Detect which cell encompasses the target text, then output its (x, y) center coordinate. 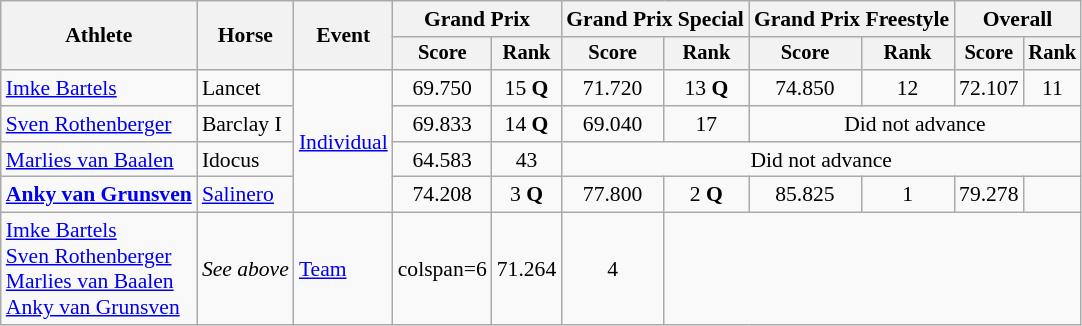
77.800 (612, 195)
Event (344, 36)
69.750 (442, 88)
Grand Prix (478, 19)
74.208 (442, 195)
69.040 (612, 124)
14 Q (526, 124)
Athlete (99, 36)
Grand Prix Freestyle (852, 19)
Grand Prix Special (655, 19)
Lancet (246, 88)
Marlies van Baalen (99, 160)
Salinero (246, 195)
Horse (246, 36)
Overall (1018, 19)
Team (344, 269)
1 (908, 195)
85.825 (805, 195)
4 (612, 269)
13 Q (706, 88)
Individual (344, 141)
Barclay I (246, 124)
3 Q (526, 195)
2 Q (706, 195)
69.833 (442, 124)
71.264 (526, 269)
Sven Rothenberger (99, 124)
71.720 (612, 88)
Imke BartelsSven RothenbergerMarlies van BaalenAnky van Grunsven (99, 269)
colspan=6 (442, 269)
11 (1053, 88)
15 Q (526, 88)
Imke Bartels (99, 88)
12 (908, 88)
43 (526, 160)
72.107 (988, 88)
79.278 (988, 195)
17 (706, 124)
See above (246, 269)
Anky van Grunsven (99, 195)
Idocus (246, 160)
64.583 (442, 160)
74.850 (805, 88)
